Provide the (X, Y) coordinate of the cell's center where the given text is located.  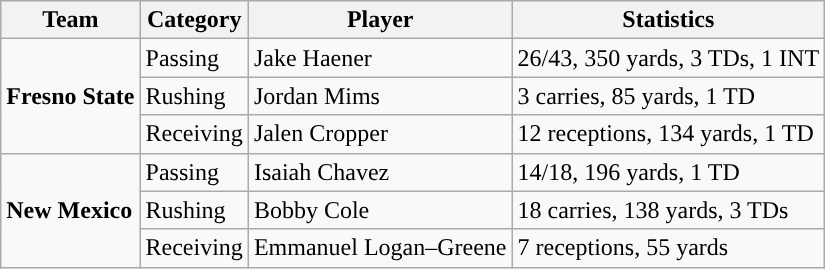
26/43, 350 yards, 3 TDs, 1 INT (668, 58)
Category (194, 20)
12 receptions, 134 yards, 1 TD (668, 134)
Statistics (668, 20)
7 receptions, 55 yards (668, 248)
New Mexico (70, 210)
Player (380, 20)
Bobby Cole (380, 210)
Jalen Cropper (380, 134)
Emmanuel Logan–Greene (380, 248)
3 carries, 85 yards, 1 TD (668, 96)
Team (70, 20)
14/18, 196 yards, 1 TD (668, 172)
Jake Haener (380, 58)
18 carries, 138 yards, 3 TDs (668, 210)
Isaiah Chavez (380, 172)
Jordan Mims (380, 96)
Fresno State (70, 96)
